Return the [x, y] coordinate for the center point of the cell that contains the specified text.  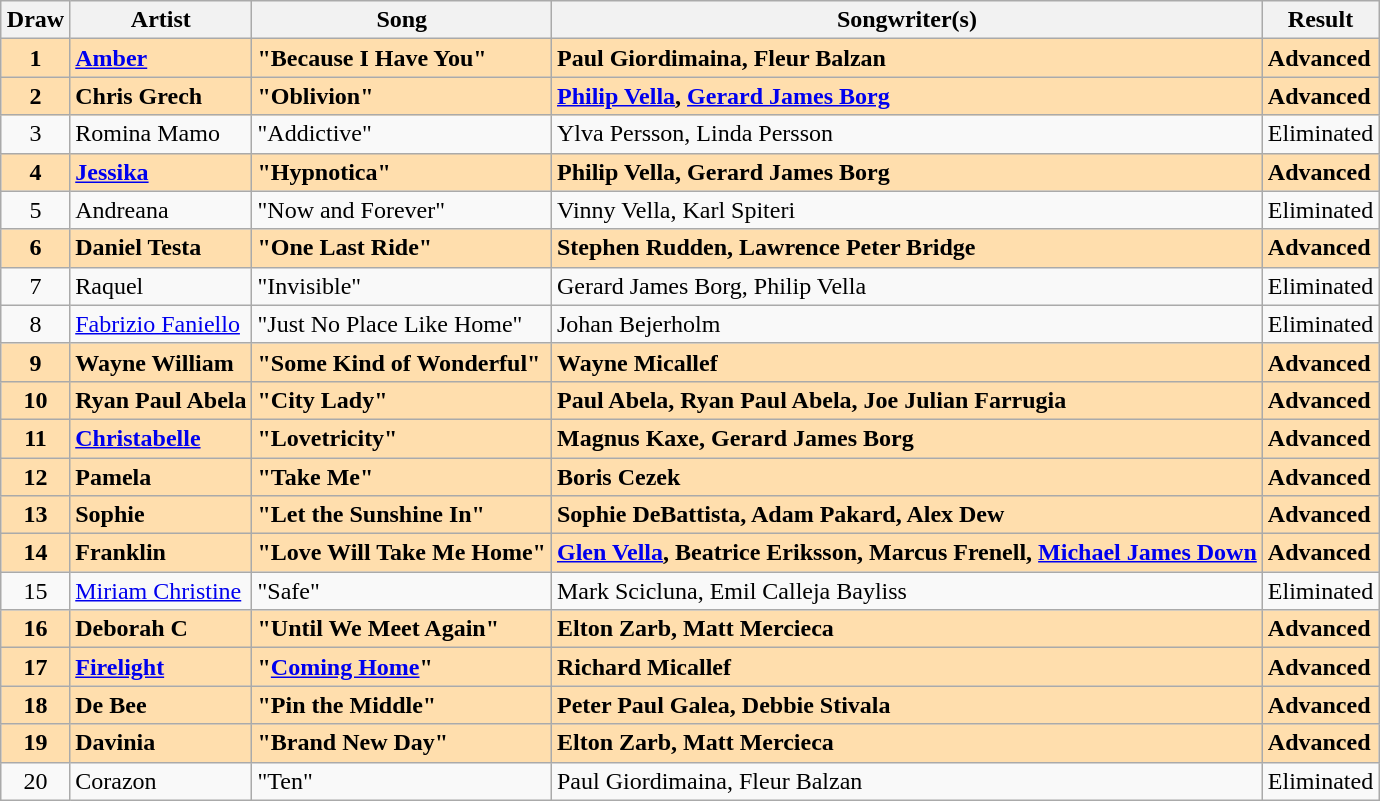
Firelight [161, 667]
"Invisible" [402, 286]
Song [402, 20]
3 [35, 134]
Amber [161, 58]
19 [35, 743]
Songwriter(s) [906, 20]
8 [35, 324]
Christabelle [161, 438]
Vinny Vella, Karl Spiteri [906, 210]
Result [1320, 20]
Raquel [161, 286]
Magnus Kaxe, Gerard James Borg [906, 438]
Richard Micallef [906, 667]
Corazon [161, 781]
Pamela [161, 477]
Peter Paul Galea, Debbie Stivala [906, 705]
Romina Mamo [161, 134]
6 [35, 248]
Franklin [161, 553]
Sophie DeBattista, Adam Pakard, Alex Dew [906, 515]
"Oblivion" [402, 96]
4 [35, 172]
9 [35, 362]
17 [35, 667]
Artist [161, 20]
"Coming Home" [402, 667]
Miriam Christine [161, 591]
2 [35, 96]
"Until We Meet Again" [402, 629]
1 [35, 58]
"City Lady" [402, 400]
Glen Vella, Beatrice Eriksson, Marcus Frenell, Michael James Down [906, 553]
16 [35, 629]
Andreana [161, 210]
10 [35, 400]
Davinia [161, 743]
11 [35, 438]
"Addictive" [402, 134]
Daniel Testa [161, 248]
"Take Me" [402, 477]
Ryan Paul Abela [161, 400]
"Love Will Take Me Home" [402, 553]
"Pin the Middle" [402, 705]
"Just No Place Like Home" [402, 324]
Stephen Rudden, Lawrence Peter Bridge [906, 248]
12 [35, 477]
"One Last Ride" [402, 248]
Paul Abela, Ryan Paul Abela, Joe Julian Farrugia [906, 400]
14 [35, 553]
Deborah C [161, 629]
"Because I Have You" [402, 58]
15 [35, 591]
Wayne William [161, 362]
"Let the Sunshine In" [402, 515]
Jessika [161, 172]
Sophie [161, 515]
5 [35, 210]
De Bee [161, 705]
20 [35, 781]
18 [35, 705]
7 [35, 286]
"Safe" [402, 591]
Johan Bejerholm [906, 324]
Fabrizio Faniello [161, 324]
Boris Cezek [906, 477]
Chris Grech [161, 96]
"Hypnotica" [402, 172]
"Some Kind of Wonderful" [402, 362]
Draw [35, 20]
"Ten" [402, 781]
"Now and Forever" [402, 210]
13 [35, 515]
"Lovetricity" [402, 438]
Gerard James Borg, Philip Vella [906, 286]
Mark Scicluna, Emil Calleja Bayliss [906, 591]
Ylva Persson, Linda Persson [906, 134]
"Brand New Day" [402, 743]
Wayne Micallef [906, 362]
